Locate the cell with the specified text and output its [x, y] center coordinate. 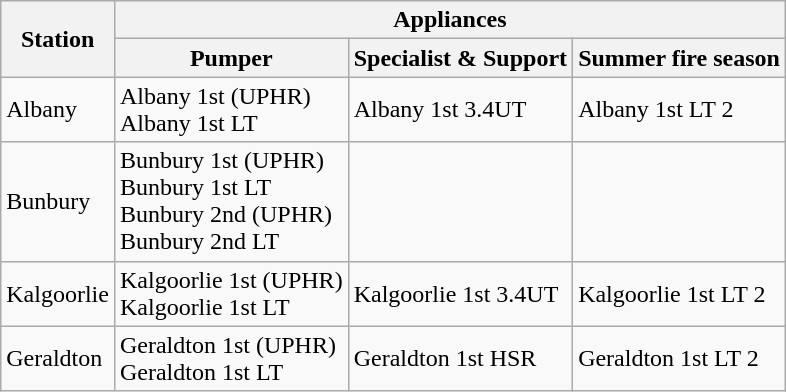
Geraldton 1st (UPHR)Geraldton 1st LT [231, 358]
Albany 1st (UPHR)Albany 1st LT [231, 110]
Appliances [450, 20]
Albany [58, 110]
Pumper [231, 58]
Kalgoorlie 1st LT 2 [680, 294]
Albany 1st LT 2 [680, 110]
Station [58, 39]
Geraldton 1st HSR [460, 358]
Bunbury 1st (UPHR)Bunbury 1st LTBunbury 2nd (UPHR)Bunbury 2nd LT [231, 202]
Kalgoorlie 1st (UPHR)Kalgoorlie 1st LT [231, 294]
Specialist & Support [460, 58]
Geraldton [58, 358]
Bunbury [58, 202]
Summer fire season [680, 58]
Geraldton 1st LT 2 [680, 358]
Albany 1st 3.4UT [460, 110]
Kalgoorlie [58, 294]
Kalgoorlie 1st 3.4UT [460, 294]
